Locate the cell with the specified text and output its (x, y) center coordinate. 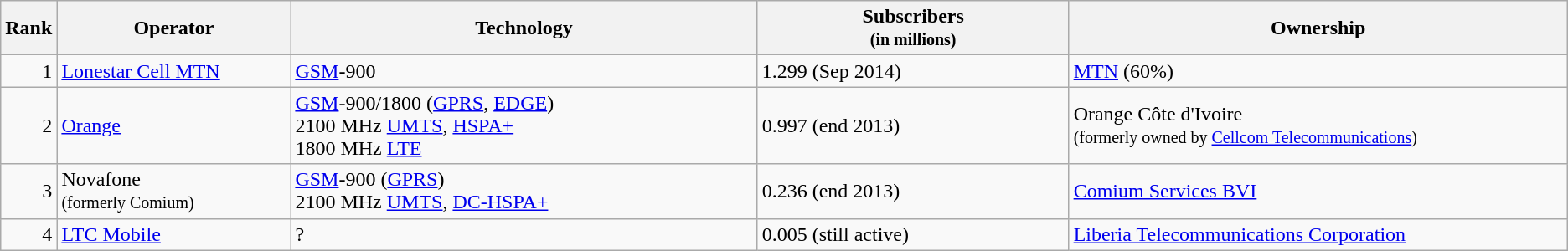
0.236 (end 2013) (913, 191)
0.997 (end 2013) (913, 125)
GSM-900/1800 (GPRS, EDGE)2100 MHz UMTS, HSPA+1800 MHz LTE (524, 125)
LTC Mobile (174, 234)
0.005 (still active) (913, 234)
Subscribers(in millions) (913, 28)
? (524, 234)
Rank (28, 28)
Comium Services BVI (1318, 191)
Liberia Telecommunications Corporation (1318, 234)
Operator (174, 28)
4 (28, 234)
1 (28, 71)
Orange Côte d'Ivoire (formerly owned by Cellcom Telecommunications) (1318, 125)
GSM-900 (GPRS)2100 MHz UMTS, DC-HSPA+ (524, 191)
2 (28, 125)
GSM-900 (524, 71)
Novafone(formerly Comium) (174, 191)
3 (28, 191)
1.299 (Sep 2014) (913, 71)
Technology (524, 28)
Ownership (1318, 28)
MTN (60%) (1318, 71)
Orange (174, 125)
Lonestar Cell MTN (174, 71)
